Identify which cell holds the provided text, then report its (x, y) central coordinate. 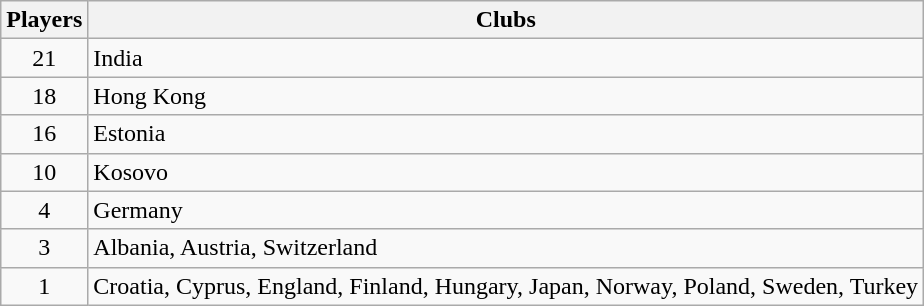
Kosovo (506, 172)
Albania, Austria, Switzerland (506, 248)
Croatia, Cyprus, England, Finland, Hungary, Japan, Norway, Poland, Sweden, Turkey (506, 286)
10 (44, 172)
18 (44, 96)
Estonia (506, 134)
Players (44, 20)
India (506, 58)
4 (44, 210)
Germany (506, 210)
Hong Kong (506, 96)
3 (44, 248)
Clubs (506, 20)
16 (44, 134)
1 (44, 286)
21 (44, 58)
